Identify which cell holds the provided text, then report its (X, Y) central coordinate. 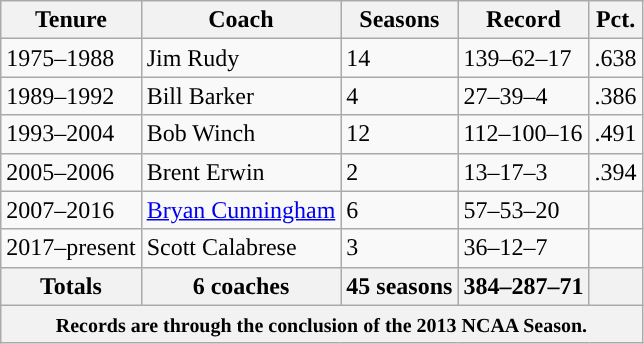
3 (400, 248)
1993–2004 (71, 134)
Scott Calabrese (241, 248)
12 (400, 134)
Jim Rudy (241, 58)
.394 (616, 172)
Totals (71, 286)
2017–present (71, 248)
.638 (616, 58)
Pct. (616, 20)
45 seasons (400, 286)
2005–2006 (71, 172)
36–12–7 (524, 248)
4 (400, 96)
6 (400, 210)
14 (400, 58)
112–100–16 (524, 134)
57–53–20 (524, 210)
384–287–71 (524, 286)
27–39–4 (524, 96)
13–17–3 (524, 172)
.491 (616, 134)
2 (400, 172)
Coach (241, 20)
2007–2016 (71, 210)
Record (524, 20)
1989–1992 (71, 96)
Bob Winch (241, 134)
Records are through the conclusion of the 2013 NCAA Season. (322, 324)
Seasons (400, 20)
.386 (616, 96)
Bill Barker (241, 96)
Brent Erwin (241, 172)
1975–1988 (71, 58)
6 coaches (241, 286)
Tenure (71, 20)
139–62–17 (524, 58)
Bryan Cunningham (241, 210)
